Output the (x, y) coordinate of the center of the cell containing the given text.  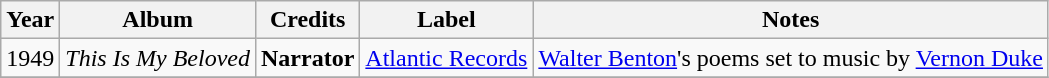
Walter Benton's poems set to music by Vernon Duke (791, 58)
Album (158, 20)
This Is My Beloved (158, 58)
Credits (307, 20)
Year (30, 20)
1949 (30, 58)
Label (446, 20)
Atlantic Records (446, 58)
Notes (791, 20)
Narrator (307, 58)
